Extract the (X, Y) coordinate from the center of the cell holding the provided text.  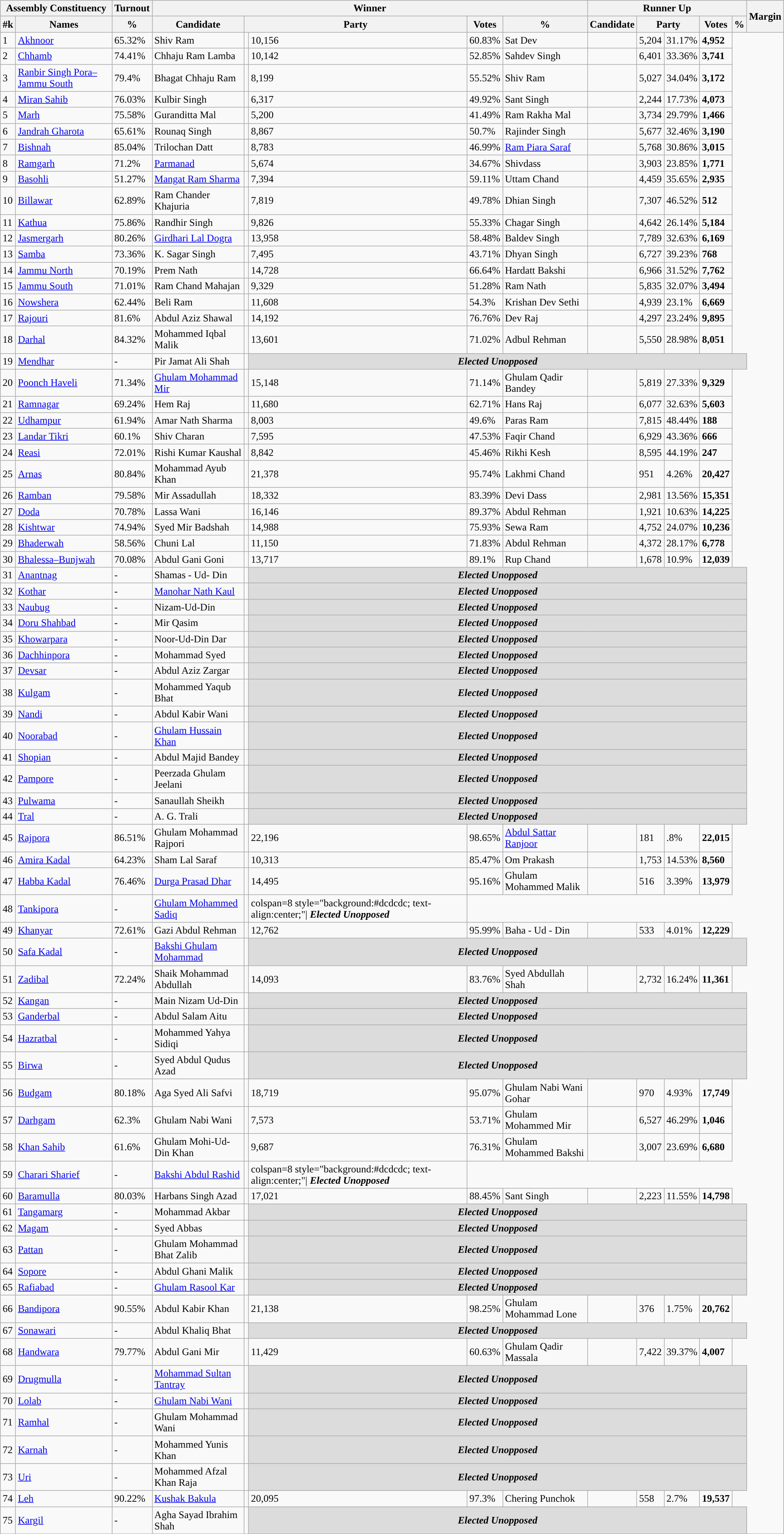
Baldev Singh (545, 238)
67 (8, 1330)
Hem Raj (198, 404)
69 (8, 1379)
Margin (765, 16)
74.41% (132, 56)
3,734 (651, 115)
Sonawari (64, 1330)
Bishnah (64, 147)
Ghulam Mohammed Malik (545, 882)
8,842 (358, 452)
4,007 (716, 1352)
79.58% (132, 495)
23.24% (682, 318)
74 (8, 1498)
11.55% (682, 1196)
Ghulam Mohammad Rajpori (198, 838)
70 (8, 1401)
90.22% (132, 1498)
55.52% (485, 78)
76.76% (485, 318)
2,223 (651, 1196)
6,169 (716, 238)
16,146 (358, 512)
Prem Nath (198, 270)
26 (8, 495)
4.26% (682, 473)
11,429 (358, 1352)
Mir Qasim (198, 623)
Manohar Nath Kaul (198, 591)
38 (8, 692)
Aga Syed Ali Safvi (198, 1093)
Billawar (64, 200)
58.56% (132, 543)
95.74% (485, 473)
70.78% (132, 512)
41 (8, 757)
51.28% (485, 286)
8,783 (358, 147)
Abdul Gani Goni (198, 559)
188 (716, 420)
Abdul Aziz Shawal (198, 318)
14,798 (716, 1196)
5,835 (651, 286)
83.76% (485, 979)
Charari Sharief (64, 1174)
27.33% (682, 383)
14,192 (358, 318)
13,979 (716, 882)
2,732 (651, 979)
75.86% (132, 222)
Rounaq Singh (198, 131)
Shaik Mohammad Abdullah (198, 979)
4,752 (651, 528)
Khan Sahib (64, 1147)
533 (651, 930)
Samba (64, 254)
11,150 (358, 543)
80.18% (132, 1093)
35.65% (682, 179)
Arnas (64, 473)
Mohammad Akbar (198, 1212)
Pir Jamat Ali Shah (198, 361)
22,196 (358, 838)
Mohammed Yaqub Bhat (198, 692)
12,229 (716, 930)
Mohammed Yahya Sidiqi (198, 1038)
Birwa (64, 1065)
13 (8, 254)
71.01% (132, 286)
4.01% (682, 930)
8,003 (358, 420)
97.3% (485, 1498)
1,046 (716, 1120)
Guranditta Mal (198, 115)
64 (8, 1271)
Anantnag (64, 575)
Bandipora (64, 1309)
Chering Punchok (545, 1498)
80.03% (132, 1196)
8,595 (651, 452)
Dachhinpora (64, 655)
Pulwama (64, 801)
2,244 (651, 99)
Beli Ram (198, 302)
62.89% (132, 200)
85.47% (485, 860)
70.08% (132, 559)
48.44% (682, 420)
Chhamb (64, 56)
20 (8, 383)
5,550 (651, 339)
9,826 (358, 222)
10,142 (358, 56)
Chhaju Ram Lamba (198, 56)
48 (8, 908)
Dhian Singh (545, 200)
6 (8, 131)
Ghulam Mohammad Mir (198, 383)
Uttam Chand (545, 179)
19,537 (716, 1498)
59.11% (485, 179)
14 (8, 270)
69.24% (132, 404)
Kothar (64, 591)
11,361 (716, 979)
Krishan Dev Sethi (545, 302)
666 (716, 436)
Rikhi Kesh (545, 452)
55 (8, 1065)
Nowshera (64, 302)
Bakshi Ghulam Mohammad (198, 952)
85.04% (132, 147)
10.63% (682, 512)
72.61% (132, 930)
516 (651, 882)
Ram Nath (545, 286)
Ghulam Qadir Bandey (545, 383)
98.65% (485, 838)
Trilochan Datt (198, 147)
7,789 (651, 238)
Amira Kadal (64, 860)
72 (8, 1450)
Ram Piara Saraf (545, 147)
16 (8, 302)
6,680 (716, 1147)
23.85% (682, 163)
Zadibal (64, 979)
47.53% (485, 436)
Noorabad (64, 736)
4,952 (716, 40)
28.17% (682, 543)
53 (8, 1017)
95.07% (485, 1093)
18 (8, 339)
13,601 (358, 339)
Pattan (64, 1249)
Shivdass (545, 163)
44 (8, 817)
71.02% (485, 339)
Drugmulla (64, 1379)
Lassa Wani (198, 512)
34.04% (682, 78)
Rishi Kumar Kaushal (198, 452)
25 (8, 473)
Khanyar (64, 930)
28.98% (682, 339)
Abdul Majid Bandey (198, 757)
3,172 (716, 78)
66 (8, 1309)
11,608 (358, 302)
75.93% (485, 528)
24 (8, 452)
9 (8, 179)
Poonch Haveli (64, 383)
5 (8, 115)
Rajpora (64, 838)
Paras Ram (545, 420)
6,778 (716, 543)
Sanaullah Sheikh (198, 801)
61.94% (132, 420)
Kulgam (64, 692)
Ghulam Mohammad Lone (545, 1309)
Basohli (64, 179)
80.26% (132, 238)
Leh (64, 1498)
72.24% (132, 979)
46.99% (485, 147)
951 (651, 473)
5,204 (651, 40)
Habba Kadal (64, 882)
84.32% (132, 339)
50.7% (485, 131)
Kangan (64, 1001)
32.07% (682, 286)
5,819 (651, 383)
Bhaderwah (64, 543)
Kulbir Singh (198, 99)
2.7% (682, 1498)
72.01% (132, 452)
42 (8, 779)
8,867 (358, 131)
81.6% (132, 318)
20,427 (716, 473)
4,297 (651, 318)
Tangamarg (64, 1212)
18,332 (358, 495)
49 (8, 930)
52 (8, 1001)
Tral (64, 817)
Mohammad Sultan Tantray (198, 1379)
1,921 (651, 512)
Abdul Salam Aitu (198, 1017)
7,819 (358, 200)
10,236 (716, 528)
Udhampur (64, 420)
4.93% (682, 1093)
6,669 (716, 302)
Ganderbal (64, 1017)
1.75% (682, 1309)
Rajinder Singh (545, 131)
Khowarpara (64, 639)
Darhal (64, 339)
21 (8, 404)
Parmanad (198, 163)
76.31% (485, 1147)
73.36% (132, 254)
11 (8, 222)
64.23% (132, 860)
Kushak Bakula (198, 1498)
Sopore (64, 1271)
29.79% (682, 115)
Ghulam Mohammed Bakshi (545, 1147)
Pampore (64, 779)
32 (8, 591)
Landar Tikri (64, 436)
247 (716, 452)
43.71% (485, 254)
30.86% (682, 147)
19 (8, 361)
86.51% (132, 838)
Marh (64, 115)
6,727 (651, 254)
46.52% (682, 200)
Baramulla (64, 1196)
35 (8, 639)
Dhyan Singh (545, 254)
1 (8, 40)
14,225 (716, 512)
Jammu South (64, 286)
#k (8, 24)
61.6% (132, 1147)
71.83% (485, 543)
41.49% (485, 115)
2,935 (716, 179)
Lolab (64, 1401)
3 (8, 78)
43.36% (682, 436)
Abdul Sattar Ranjoor (545, 838)
12 (8, 238)
18,719 (358, 1093)
Bhagat Chhaju Ram (198, 78)
3,494 (716, 286)
Darhgam (64, 1120)
4,372 (651, 543)
Bakshi Abdul Rashid (198, 1174)
Turnout (132, 8)
Winner (370, 8)
181 (651, 838)
Mendhar (64, 361)
Miran Sahib (64, 99)
14,728 (358, 270)
15,148 (358, 383)
7,595 (358, 436)
Randhir Singh (198, 222)
39 (8, 714)
Devi Dass (545, 495)
14,988 (358, 528)
46 (8, 860)
7,762 (716, 270)
21,378 (358, 473)
17,021 (358, 1196)
Budgam (64, 1093)
30 (8, 559)
71.2% (132, 163)
47 (8, 882)
62.3% (132, 1120)
Bhalessa–Bunjwah (64, 559)
7,815 (651, 420)
Abdul Khaliq Bhat (198, 1330)
34.67% (485, 163)
Girdhari Lal Dogra (198, 238)
65.61% (132, 131)
62.71% (485, 404)
Hazratbal (64, 1038)
95.16% (485, 882)
33.36% (682, 56)
90.55% (132, 1309)
71.14% (485, 383)
60.1% (132, 436)
Akhnoor (64, 40)
Lakhmi Chand (545, 473)
Om Prakash (545, 860)
45 (8, 838)
768 (716, 254)
Dev Raj (545, 318)
Sham Lal Saraf (198, 860)
40 (8, 736)
13,958 (358, 238)
20,095 (358, 1498)
7,422 (651, 1352)
5,677 (651, 131)
75 (8, 1520)
Hardatt Bakshi (545, 270)
Baha - Ud - Din (545, 930)
Ramban (64, 495)
Karnah (64, 1450)
68 (8, 1352)
7,307 (651, 200)
7 (8, 147)
Sahdev Singh (545, 56)
Syed Abdullah Shah (545, 979)
89.1% (485, 559)
Rafiabad (64, 1287)
39.23% (682, 254)
Jandrah Gharota (64, 131)
88.45% (485, 1196)
79.77% (132, 1352)
9,687 (358, 1147)
Ghulam Qadir Massala (545, 1352)
4 (8, 99)
65.32% (132, 40)
Nizam-Ud-Din (198, 607)
15 (8, 286)
1,771 (716, 163)
37 (8, 671)
Syed Abdul Qudus Azad (198, 1065)
58.48% (485, 238)
1,466 (716, 115)
Peerzada Ghulam Jeelani (198, 779)
K. Sagar Singh (198, 254)
63 (8, 1249)
Mohammad Syed (198, 655)
6,317 (358, 99)
3,903 (651, 163)
46.29% (682, 1120)
31.52% (682, 270)
6,527 (651, 1120)
7,573 (358, 1120)
23.1% (682, 302)
62.44% (132, 302)
3,007 (651, 1147)
Ghulam Mohammad Bhat Zalib (198, 1249)
16.24% (682, 979)
74.94% (132, 528)
6,077 (651, 404)
6,966 (651, 270)
55.33% (485, 222)
49.92% (485, 99)
8,560 (716, 860)
512 (716, 200)
Naubug (64, 607)
.8% (682, 838)
24.07% (682, 528)
Amar Nath Sharma (198, 420)
Faqir Chand (545, 436)
Shopian (64, 757)
76.46% (132, 882)
Shiv Charan (198, 436)
5,674 (358, 163)
21,138 (358, 1309)
Safa Kadal (64, 952)
Names (64, 24)
A. G. Trali (198, 817)
52.85% (485, 56)
80.84% (132, 473)
4,073 (716, 99)
Mohammad Ayub Khan (198, 473)
Noor-Ud-Din Dar (198, 639)
1,753 (651, 860)
17.73% (682, 99)
60 (8, 1196)
7,495 (358, 254)
13.56% (682, 495)
31.17% (682, 40)
2,981 (651, 495)
27 (8, 512)
558 (651, 1498)
6,929 (651, 436)
95.99% (485, 930)
Abdul Gani Mir (198, 1352)
Magam (64, 1228)
60.83% (485, 40)
Mangat Ram Sharma (198, 179)
Main Nizam Ud-Din (198, 1001)
31 (8, 575)
Gazi Abdul Rehman (198, 930)
57 (8, 1120)
10.9% (682, 559)
12,762 (358, 930)
70.19% (132, 270)
Sat Dev (545, 40)
17 (8, 318)
Mohammed Afzal Khan Raja (198, 1477)
Ramhal (64, 1422)
3,190 (716, 131)
6,401 (651, 56)
60.63% (485, 1352)
45.46% (485, 452)
Durga Prasad Dhar (198, 882)
4,642 (651, 222)
65 (8, 1287)
14,093 (358, 979)
15,351 (716, 495)
10 (8, 200)
51.27% (132, 179)
36 (8, 655)
98.25% (485, 1309)
22,015 (716, 838)
10,156 (358, 40)
66.64% (485, 270)
Devsar (64, 671)
Doda (64, 512)
76.03% (132, 99)
75.58% (132, 115)
Hans Raj (545, 404)
43 (8, 801)
11,680 (358, 404)
Abdul Ghani Malik (198, 1271)
Ghulam Mohi-Ud-Din Khan (198, 1147)
32.46% (682, 131)
Adbul Rehman (545, 339)
5,200 (358, 115)
Reasi (64, 452)
4,459 (651, 179)
Shamas - Ud- Din (198, 575)
Mir Assadullah (198, 495)
Ghulam Hussain Khan (198, 736)
26.14% (682, 222)
2 (8, 56)
Mohammed Iqbal Malik (198, 339)
13,717 (358, 559)
Syed Mir Badshah (198, 528)
3,015 (716, 147)
50 (8, 952)
56 (8, 1093)
3,741 (716, 56)
54 (8, 1038)
Doru Shahbad (64, 623)
58 (8, 1147)
3.39% (682, 882)
Handwara (64, 1352)
53.71% (485, 1120)
17,749 (716, 1093)
Ram Chand Mahajan (198, 286)
49.78% (485, 200)
Abdul Aziz Zargar (198, 671)
Jammu North (64, 270)
5,184 (716, 222)
1,678 (651, 559)
Ramgarh (64, 163)
10,313 (358, 860)
79.4% (132, 78)
14.53% (682, 860)
Ghulam Mohammed Mir (545, 1120)
44.19% (682, 452)
Kathua (64, 222)
Chagar Singh (545, 222)
29 (8, 543)
Ghulam Nabi Wani Gohar (545, 1093)
59 (8, 1174)
83.39% (485, 495)
Tankipora (64, 908)
Jasmergarh (64, 238)
54.3% (485, 302)
Kishtwar (64, 528)
28 (8, 528)
Rajouri (64, 318)
Rup Chand (545, 559)
7,394 (358, 179)
Syed Abbas (198, 1228)
71 (8, 1422)
8,051 (716, 339)
51 (8, 979)
Ramnagar (64, 404)
23 (8, 436)
Agha Sayad Ibrahim Shah (198, 1520)
Uri (64, 1477)
23.69% (682, 1147)
22 (8, 420)
89.37% (485, 512)
Kargil (64, 1520)
Ghulam Mohammad Wani (198, 1422)
Ghulam Rasool Kar (198, 1287)
Runner Up (667, 8)
Mohammed Yunis Khan (198, 1450)
Nandi (64, 714)
Chuni Lal (198, 543)
Ghulam Mohammed Sadiq (198, 908)
73 (8, 1477)
39.37% (682, 1352)
Ram Chander Khajuria (198, 200)
4,939 (651, 302)
12,039 (716, 559)
5,027 (651, 78)
14,495 (358, 882)
71.34% (132, 383)
61 (8, 1212)
20,762 (716, 1309)
34 (8, 623)
9,895 (716, 318)
Sewa Ram (545, 528)
8,199 (358, 78)
Abdul Kabir Wani (198, 714)
49.6% (485, 420)
5,603 (716, 404)
Harbans Singh Azad (198, 1196)
376 (651, 1309)
Assembly Constituency (56, 8)
Ram Rakha Mal (545, 115)
Abdul Kabir Khan (198, 1309)
Ranbir Singh Pora–Jammu South (64, 78)
5,768 (651, 147)
62 (8, 1228)
8 (8, 163)
970 (651, 1093)
33 (8, 607)
